Detect which cell encompasses the target text, then output its [x, y] center coordinate. 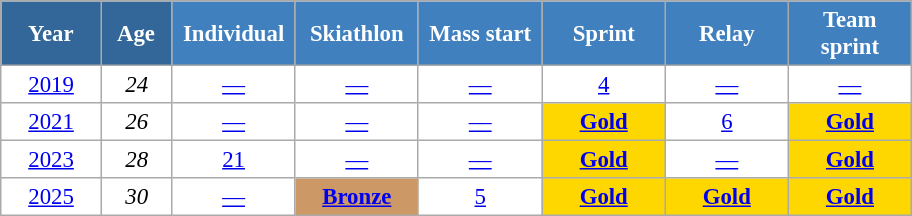
Year [52, 34]
Mass start [480, 34]
5 [480, 197]
26 [136, 122]
2021 [52, 122]
6 [726, 122]
Relay [726, 34]
2025 [52, 197]
Skiathlon [356, 34]
28 [136, 160]
2019 [52, 85]
Age [136, 34]
Individual [234, 34]
Team sprint [850, 34]
2023 [52, 160]
24 [136, 85]
Sprint [604, 34]
30 [136, 197]
Bronze [356, 197]
21 [234, 160]
4 [604, 85]
